Identify which cell holds the provided text, then report its (X, Y) central coordinate. 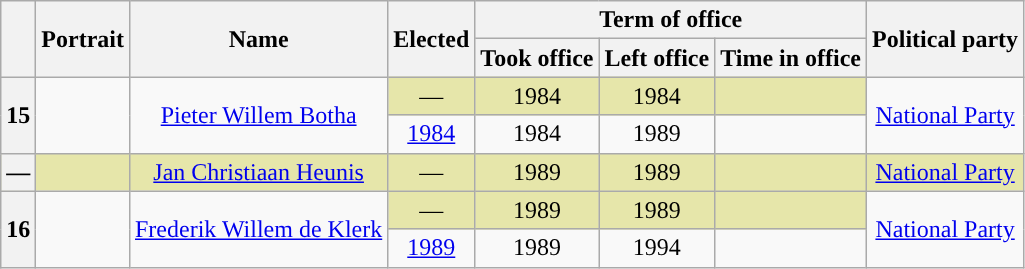
Pieter Willem Botha (258, 115)
Political party (946, 39)
Elected (432, 39)
1994 (657, 248)
Took office (537, 58)
Term of office (671, 20)
Frederik Willem de Klerk (258, 229)
Name (258, 39)
Portrait (83, 39)
Time in office (791, 58)
15 (18, 115)
Jan Christiaan Heunis (258, 172)
Left office (657, 58)
16 (18, 229)
